Determine the (X, Y) coordinate at the center of the cell enclosing the given text.  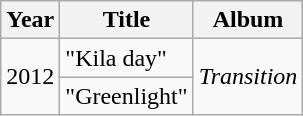
Title (126, 20)
"Kila day" (126, 58)
Album (248, 20)
Transition (248, 77)
2012 (30, 77)
Year (30, 20)
"Greenlight" (126, 96)
